Detect which cell encompasses the target text, then output its (x, y) center coordinate. 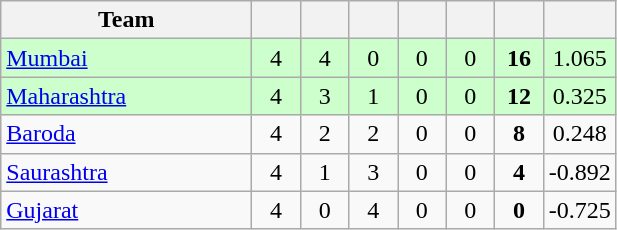
Mumbai (126, 58)
0.325 (580, 96)
Gujarat (126, 210)
16 (520, 58)
Baroda (126, 134)
0.248 (580, 134)
Team (126, 20)
12 (520, 96)
8 (520, 134)
1.065 (580, 58)
-0.892 (580, 172)
Maharashtra (126, 96)
-0.725 (580, 210)
Saurashtra (126, 172)
